Scan for the cell matching the given text and deliver its (x, y) coordinate at center. 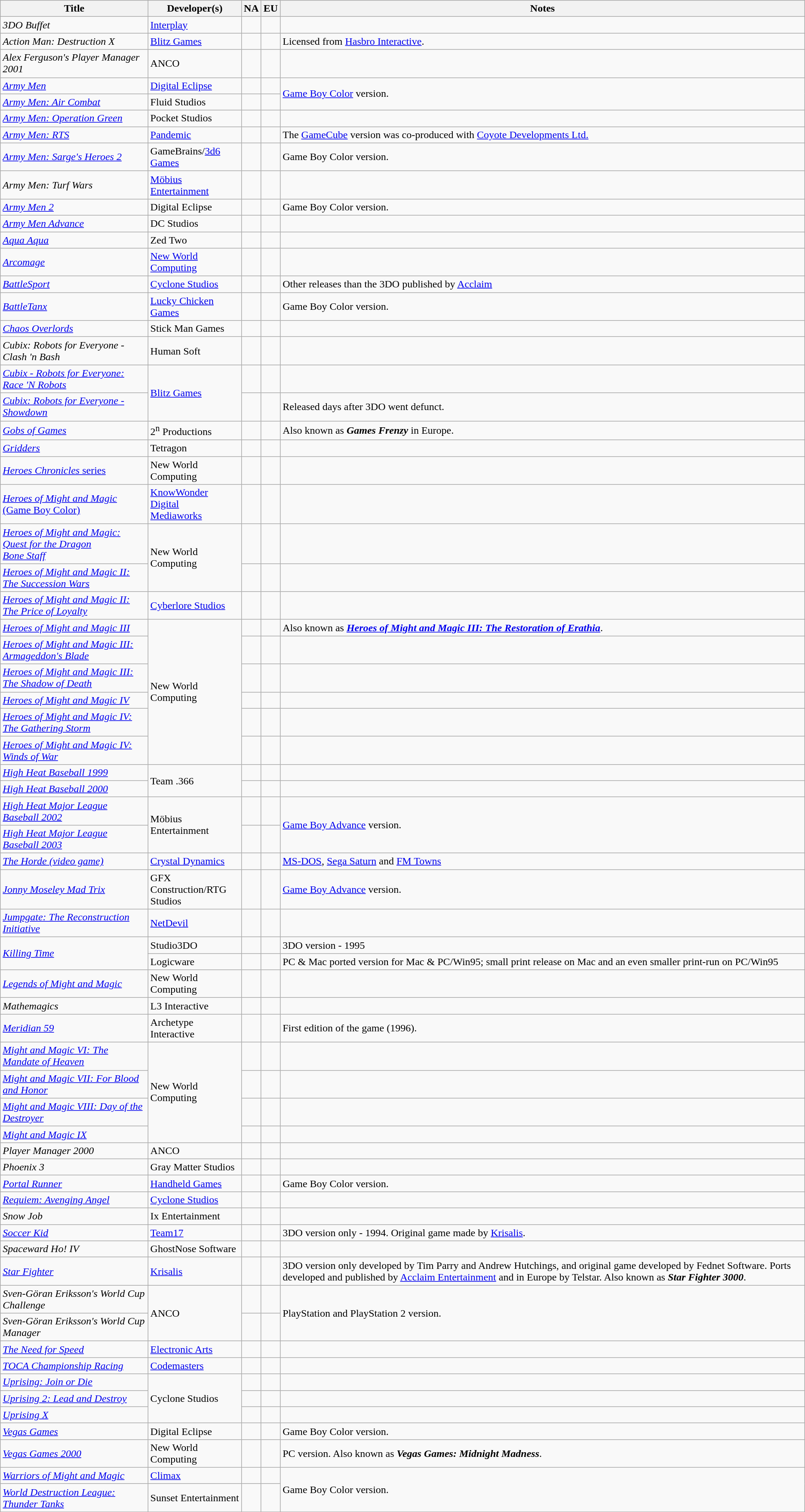
Human Soft (194, 351)
Uprising X (74, 1415)
Heroes of Might and Magic IV: Winds of War (74, 750)
The GameCube version was co-produced with Coyote Developments Ltd. (543, 135)
Action Man: Destruction X (74, 41)
Jumpgate: The Reconstruction Initiative (74, 923)
Heroes of Might and Magic III: The Shadow of Death (74, 678)
BattleSport (74, 284)
Army Men: Sarge's Heroes 2 (74, 157)
PC & Mac ported version for Mac & PC/Win95; small print release on Mac and an even smaller print-run on PC/Win95 (543, 962)
Developer(s) (194, 9)
TOCA Championship Racing (74, 1366)
Codemasters (194, 1366)
Alex Ferguson's Player Manager 2001 (74, 64)
Might and Magic VI: The Mandate of Heaven (74, 1056)
Cubix - Robots for Everyone: Race 'N Robots (74, 379)
Warriors of Might and Magic (74, 1475)
Soccer Kid (74, 1233)
Cyberlore Studios (194, 606)
Zed Two (194, 240)
Snow Job (74, 1216)
High Heat Major League Baseball 2002 (74, 811)
Might and Magic VIII: Day of the Destroyer (74, 1112)
Ix Entertainment (194, 1216)
Climax (194, 1475)
Heroes of Might and Magic III (74, 628)
Heroes of Might and Magic: Quest for the DragonBone Staff (74, 544)
Killing Time (74, 953)
Interplay (194, 25)
Cubix: Robots for Everyone - Clash 'n Bash (74, 351)
Heroes of Might and Magic III: Armageddon's Blade (74, 650)
EU (270, 9)
Army Men Advance (74, 223)
Player Manager 2000 (74, 1151)
World Destruction League: Thunder Tanks (74, 1497)
Army Men (74, 86)
Gridders (74, 448)
Arcomage (74, 262)
Pocket Studios (194, 118)
Also known as Games Frenzy in Europe. (543, 430)
PlayStation and PlayStation 2 version. (543, 1313)
The Need for Speed (74, 1349)
GameBrains/3d6 Games (194, 157)
Electronic Arts (194, 1349)
L3 Interactive (194, 1006)
Licensed from Hasbro Interactive. (543, 41)
Heroes of Might and Magic II: The Price of Loyalty (74, 606)
3DO version - 1995 (543, 945)
Handheld Games (194, 1183)
2n Productions (194, 430)
Cubix: Robots for Everyone - Showdown (74, 407)
Vegas Games 2000 (74, 1453)
GFX Construction/RTGStudios (194, 889)
GhostNose Software (194, 1249)
First edition of the game (1996). (543, 1028)
Might and Magic VII: For Blood and Honor (74, 1084)
Requiem: Avenging Angel (74, 1200)
Jonny Moseley Mad Trix (74, 889)
Portal Runner (74, 1183)
NA (252, 9)
Also known as Heroes of Might and Magic III: The Restoration of Erathia. (543, 628)
Title (74, 9)
Sven-Göran Eriksson's World Cup Manager (74, 1327)
Logicware (194, 962)
Army Men: Air Combat (74, 102)
Aqua Aqua (74, 240)
DC Studios (194, 223)
Heroes Chronicles series (74, 471)
Army Men: Operation Green (74, 118)
Fluid Studios (194, 102)
BattleTanx (74, 306)
Heroes of Might and Magic IV: The Gathering Storm (74, 722)
Lucky Chicken Games (194, 306)
High Heat Baseball 2000 (74, 789)
Heroes of Might and Magic II: The Succession Wars (74, 577)
Stick Man Games (194, 329)
High Heat Baseball 1999 (74, 772)
Pandemic (194, 135)
Uprising: Join or Die (74, 1382)
Sven-Göran Eriksson's World Cup Challenge (74, 1299)
Tetragon (194, 448)
Meridian 59 (74, 1028)
Crystal Dynamics (194, 861)
NetDevil (194, 923)
3DO version only - 1994. Original game made by Krisalis. (543, 1233)
Sunset Entertainment (194, 1497)
Mathemagics (74, 1006)
Notes (543, 9)
Archetype Interactive (194, 1028)
Uprising 2: Lead and Destroy (74, 1398)
MS-DOS, Sega Saturn and FM Towns (543, 861)
Army Men: Turf Wars (74, 185)
The Horde (video game) (74, 861)
Gray Matter Studios (194, 1167)
Gobs of Games (74, 430)
Army Men 2 (74, 207)
High Heat Major League Baseball 2003 (74, 839)
Legends of Might and Magic (74, 984)
Army Men: RTS (74, 135)
Star Fighter (74, 1271)
Studio3DO (194, 945)
Phoenix 3 (74, 1167)
Krisalis (194, 1271)
KnowWonder DigitalMediaworks (194, 504)
Team17 (194, 1233)
Might and Magic IX (74, 1134)
PC version. Also known as Vegas Games: Midnight Madness. (543, 1453)
Spaceward Ho! IV (74, 1249)
Team .366 (194, 781)
Vegas Games (74, 1431)
Released days after 3DO went defunct. (543, 407)
3DO Buffet (74, 25)
Chaos Overlords (74, 329)
Other releases than the 3DO published by Acclaim (543, 284)
Heroes of Might and Magic IV (74, 700)
Heroes of Might and Magic (Game Boy Color) (74, 504)
